Search for the cell housing the specified text and yield its (X, Y) center coordinate. 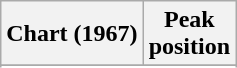
Chart (1967) (72, 34)
Peak position (189, 34)
